Capture the cell that displays the provided text and extract its (X, Y) central coordinate. 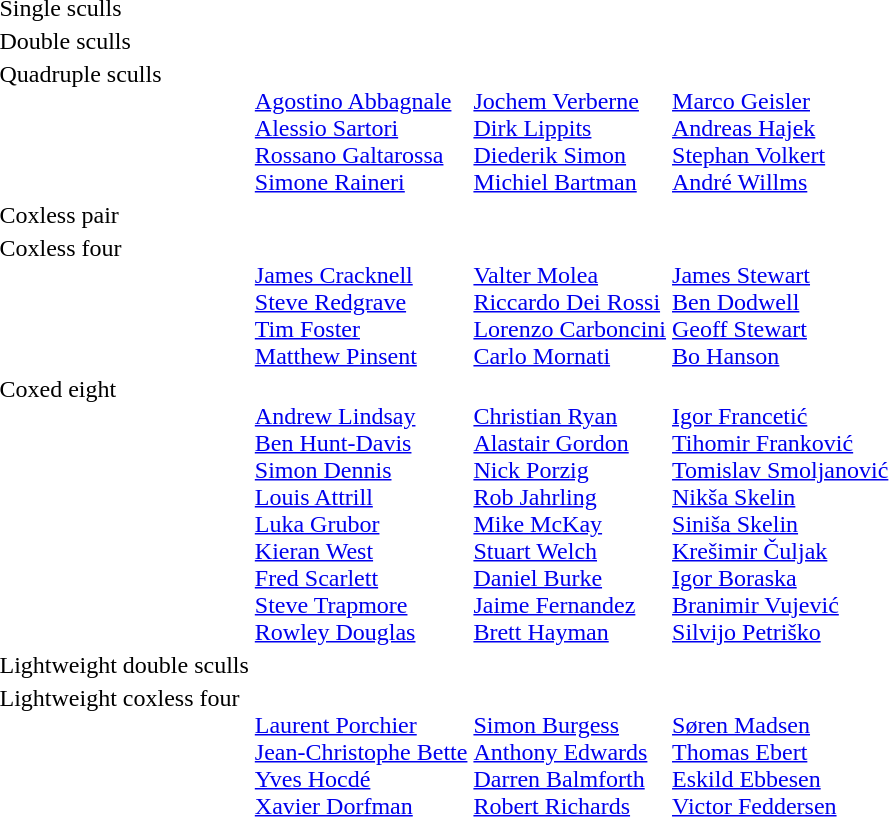
Jochem VerberneDirk LippitsDiederik SimonMichiel Bartman (570, 128)
Agostino AbbagnaleAlessio SartoriRossano GaltarossaSimone Raineri (361, 128)
Christian RyanAlastair GordonNick PorzigRob JahrlingMike McKayStuart WelchDaniel BurkeJaime FernandezBrett Hayman (570, 510)
Valter MoleaRiccardo Dei RossiLorenzo Carboncini Carlo Mornati (570, 302)
James CracknellSteve RedgraveTim FosterMatthew Pinsent (361, 302)
Andrew LindsayBen Hunt-DavisSimon DennisLouis AttrillLuka GruborKieran WestFred ScarlettSteve TrapmoreRowley Douglas (361, 510)
